Extract the (x, y) coordinate from the center of the cell holding the provided text.  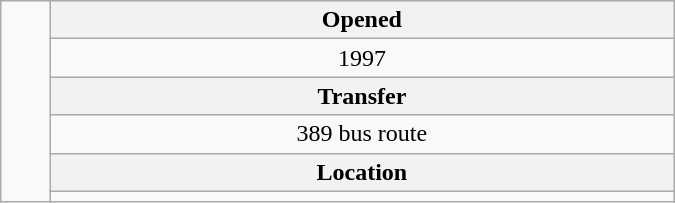
Transfer (362, 96)
Opened (362, 20)
1997 (362, 58)
Location (362, 172)
389 bus route (362, 134)
